Scan for the cell matching the given text and deliver its (x, y) coordinate at center. 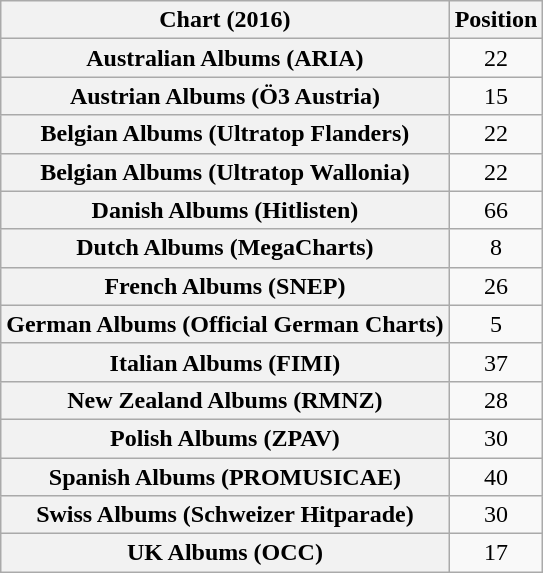
German Albums (Official German Charts) (225, 324)
37 (496, 362)
Spanish Albums (PROMUSICAE) (225, 477)
15 (496, 96)
Polish Albums (ZPAV) (225, 438)
French Albums (SNEP) (225, 286)
66 (496, 210)
8 (496, 248)
28 (496, 400)
Danish Albums (Hitlisten) (225, 210)
Belgian Albums (Ultratop Wallonia) (225, 172)
40 (496, 477)
Dutch Albums (MegaCharts) (225, 248)
Position (496, 20)
UK Albums (OCC) (225, 553)
Italian Albums (FIMI) (225, 362)
Austrian Albums (Ö3 Austria) (225, 96)
5 (496, 324)
Australian Albums (ARIA) (225, 58)
Swiss Albums (Schweizer Hitparade) (225, 515)
New Zealand Albums (RMNZ) (225, 400)
26 (496, 286)
Chart (2016) (225, 20)
17 (496, 553)
Belgian Albums (Ultratop Flanders) (225, 134)
